From the cell containing the given text, extract its center point as (x, y) coordinate. 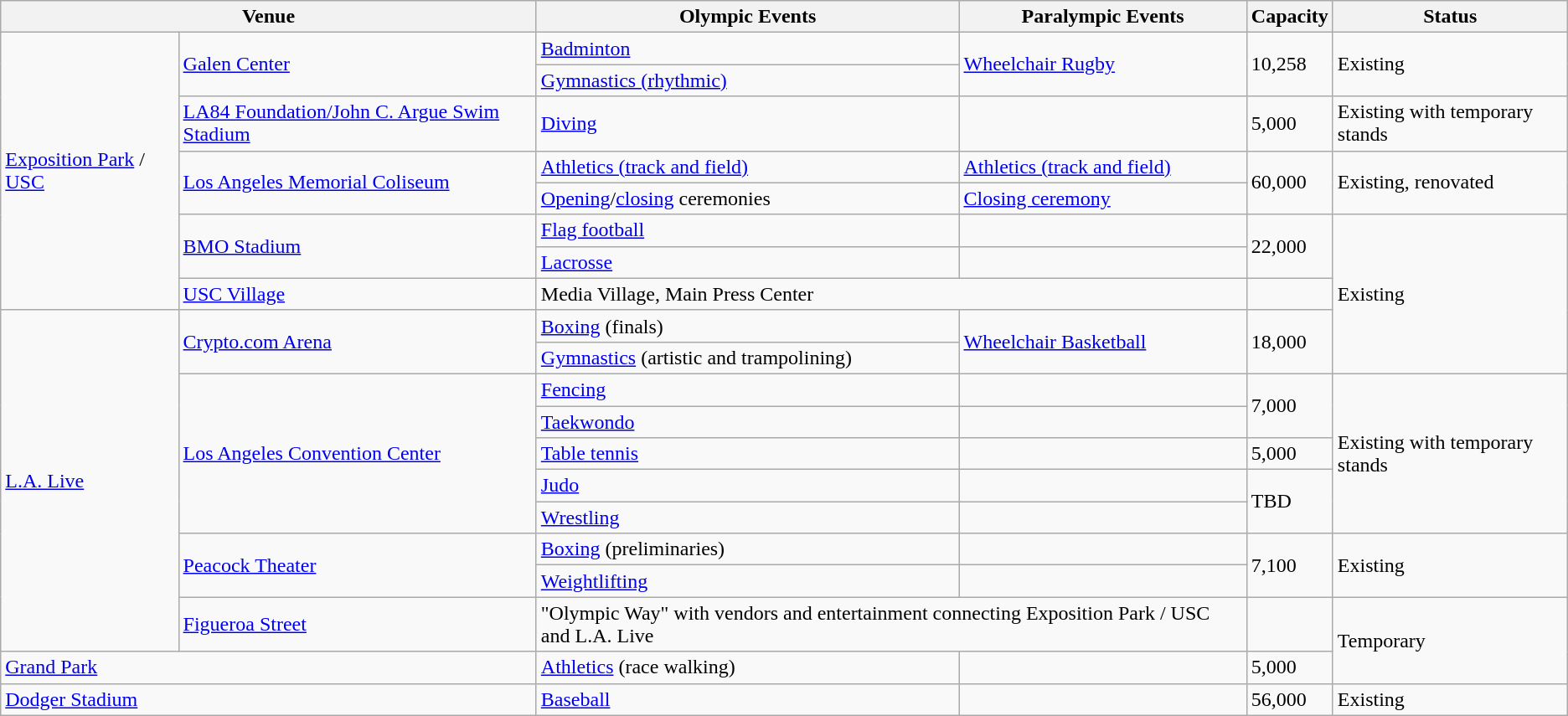
Galen Center (357, 64)
Paralympic Events (1102, 17)
Existing, renovated (1450, 183)
22,000 (1290, 246)
Gymnastics (artistic and trampolining) (747, 358)
L.A. Live (90, 481)
Diving (747, 124)
Figueroa Street (357, 625)
Crypto.com Arena (357, 342)
Athletics (race walking) (747, 667)
Peacock Theater (357, 565)
Taekwondo (747, 421)
Wheelchair Rugby (1102, 64)
Venue (269, 17)
TBD (1290, 502)
Opening/closing ceremonies (747, 198)
Dodger Stadium (269, 699)
60,000 (1290, 183)
Capacity (1290, 17)
56,000 (1290, 699)
18,000 (1290, 342)
Table tennis (747, 454)
Wheelchair Basketball (1102, 342)
Boxing (finals) (747, 326)
Baseball (747, 699)
BMO Stadium (357, 246)
Judo (747, 486)
Fencing (747, 389)
Flag football (747, 230)
Gymnastics (rhythmic) (747, 80)
Exposition Park / USC (90, 172)
USC Village (357, 294)
"Olympic Way" with vendors and entertainment connecting Exposition Park / USC and L.A. Live (891, 625)
Olympic Events (747, 17)
Boxing (preliminaries) (747, 549)
Media Village, Main Press Center (891, 294)
Closing ceremony (1102, 198)
7,000 (1290, 405)
LA84 Foundation/John C. Argue Swim Stadium (357, 124)
Temporary (1450, 640)
Los Angeles Memorial Coliseum (357, 183)
Wrestling (747, 518)
10,258 (1290, 64)
Lacrosse (747, 262)
Grand Park (269, 667)
Status (1450, 17)
Weightlifting (747, 581)
Los Angeles Convention Center (357, 453)
7,100 (1290, 565)
Badminton (747, 49)
